Find where the given text appears and provide that cell's center as (x, y) coordinate. 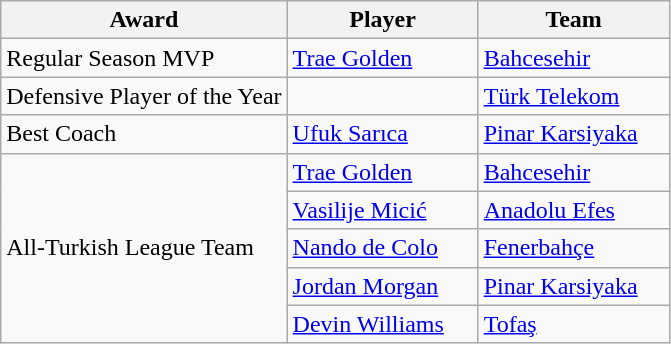
Best Coach (144, 134)
Anadolu Efes (574, 210)
Ufuk Sarıca (382, 134)
Fenerbahçe (574, 248)
Team (574, 20)
Devin Williams (382, 324)
Vasilije Micić (382, 210)
Defensive Player of the Year (144, 96)
Tofaş (574, 324)
Award (144, 20)
All-Turkish League Team (144, 248)
Player (382, 20)
Türk Telekom (574, 96)
Jordan Morgan (382, 286)
Regular Season MVP (144, 58)
Nando de Colo (382, 248)
